Scan for the cell matching the given text and deliver its [x, y] coordinate at center. 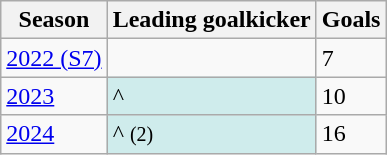
7 [351, 58]
Season [54, 20]
2023 [54, 96]
^ (2) [212, 134]
Leading goalkicker [212, 20]
2022 (S7) [54, 58]
^ [212, 96]
10 [351, 96]
2024 [54, 134]
16 [351, 134]
Goals [351, 20]
